Determine the [X, Y] coordinate at the center of the cell enclosing the given text.  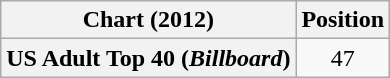
US Adult Top 40 (Billboard) [148, 58]
Position [343, 20]
Chart (2012) [148, 20]
47 [343, 58]
